Output the (x, y) coordinate of the center of the cell containing the given text.  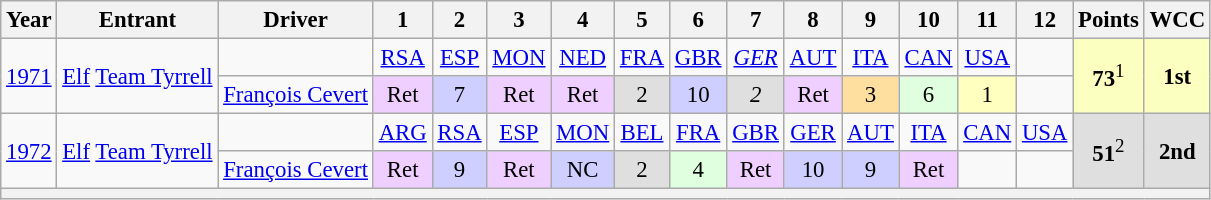
512 (1108, 152)
Driver (296, 20)
NED (583, 58)
2nd (1177, 152)
12 (1045, 20)
5 (642, 20)
Points (1108, 20)
731 (1108, 76)
BEL (642, 133)
Year (29, 20)
Entrant (138, 20)
ARG (402, 133)
NC (583, 170)
1971 (29, 76)
1st (1177, 76)
8 (812, 20)
11 (988, 20)
WCC (1177, 20)
1972 (29, 152)
